Find where the given text appears and provide that cell's center as [x, y] coordinate. 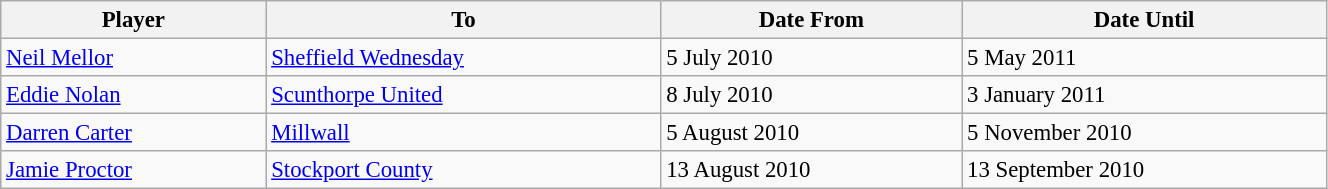
To [464, 20]
Stockport County [464, 170]
Eddie Nolan [134, 95]
Darren Carter [134, 133]
Sheffield Wednesday [464, 58]
Neil Mellor [134, 58]
Jamie Proctor [134, 170]
5 May 2011 [1144, 58]
Millwall [464, 133]
5 August 2010 [812, 133]
13 August 2010 [812, 170]
Player [134, 20]
Scunthorpe United [464, 95]
5 November 2010 [1144, 133]
13 September 2010 [1144, 170]
3 January 2011 [1144, 95]
Date From [812, 20]
8 July 2010 [812, 95]
Date Until [1144, 20]
5 July 2010 [812, 58]
